Find where the given text appears and provide that cell's center as [X, Y] coordinate. 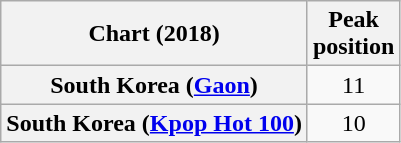
Peakposition [353, 34]
Chart (2018) [154, 34]
11 [353, 85]
10 [353, 123]
South Korea (Gaon) [154, 85]
South Korea (Kpop Hot 100) [154, 123]
